Pinpoint the cell where the given text exists, returning its (X, Y) midpoint coordinate. 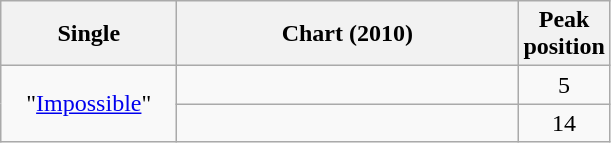
14 (564, 123)
Single (89, 34)
Peakposition (564, 34)
5 (564, 85)
"Impossible" (89, 104)
Chart (2010) (348, 34)
